Extract the (x, y) coordinate from the center of the cell holding the provided text.  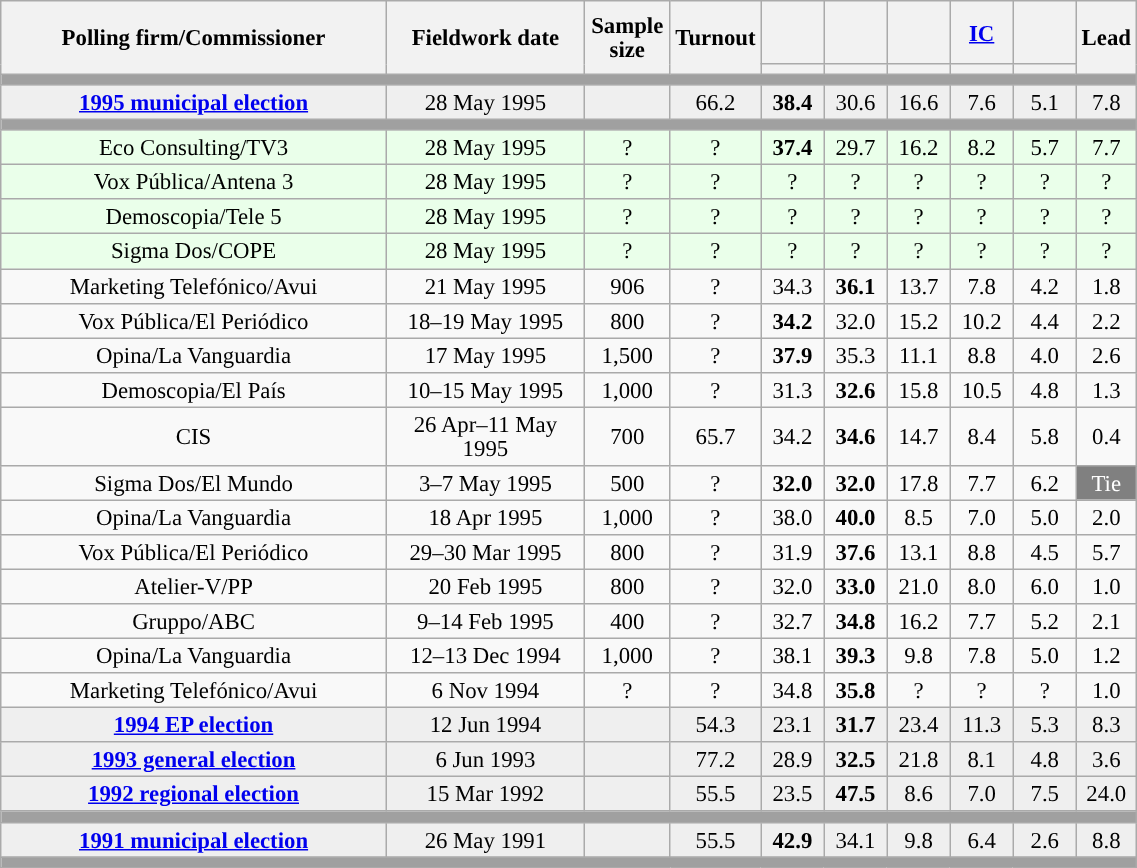
5.8 (1044, 436)
23.4 (918, 726)
32.6 (856, 390)
32.5 (856, 760)
4.0 (1044, 356)
14.7 (918, 436)
35.8 (856, 690)
1991 municipal election (194, 840)
5.1 (1044, 102)
16.6 (918, 102)
37.4 (792, 148)
7.6 (982, 102)
54.3 (716, 726)
39.3 (856, 656)
2.0 (1106, 518)
29–30 Mar 1995 (485, 552)
8.2 (982, 148)
4.2 (1044, 286)
400 (627, 622)
Sample size (627, 38)
77.2 (716, 760)
37.9 (792, 356)
28.9 (792, 760)
38.1 (792, 656)
8.5 (918, 518)
13.1 (918, 552)
24.0 (1106, 794)
65.7 (716, 436)
Atelier-V/PP (194, 586)
17.8 (918, 484)
Lead (1106, 38)
23.1 (792, 726)
Tie (1106, 484)
8.6 (918, 794)
21 May 1995 (485, 286)
5.2 (1044, 622)
5.3 (1044, 726)
34.3 (792, 286)
21.0 (918, 586)
42.9 (792, 840)
18 Apr 1995 (485, 518)
1995 municipal election (194, 102)
1.8 (1106, 286)
38.4 (792, 102)
31.7 (856, 726)
32.7 (792, 622)
9–14 Feb 1995 (485, 622)
34.1 (856, 840)
Sigma Dos/El Mundo (194, 484)
1992 regional election (194, 794)
1.3 (1106, 390)
1994 EP election (194, 726)
6.0 (1044, 586)
10–15 May 1995 (485, 390)
Polling firm/Commissioner (194, 38)
13.7 (918, 286)
1993 general election (194, 760)
37.6 (856, 552)
40.0 (856, 518)
906 (627, 286)
8.3 (1106, 726)
1.2 (1106, 656)
8.4 (982, 436)
11.1 (918, 356)
26 Apr–11 May 1995 (485, 436)
6 Nov 1994 (485, 690)
12–13 Dec 1994 (485, 656)
CIS (194, 436)
33.0 (856, 586)
15 Mar 1992 (485, 794)
10.2 (982, 320)
500 (627, 484)
36.1 (856, 286)
Eco Consulting/TV3 (194, 148)
21.8 (918, 760)
Demoscopia/El País (194, 390)
12 Jun 1994 (485, 726)
35.3 (856, 356)
10.5 (982, 390)
Fieldwork date (485, 38)
6.4 (982, 840)
6.2 (1044, 484)
30.6 (856, 102)
2.2 (1106, 320)
15.8 (918, 390)
700 (627, 436)
8.1 (982, 760)
23.5 (792, 794)
4.5 (1044, 552)
8.0 (982, 586)
Gruppo/ABC (194, 622)
11.3 (982, 726)
66.2 (716, 102)
26 May 1991 (485, 840)
29.7 (856, 148)
4.4 (1044, 320)
38.0 (792, 518)
3–7 May 1995 (485, 484)
15.2 (918, 320)
20 Feb 1995 (485, 586)
IC (982, 32)
Sigma Dos/COPE (194, 252)
7.5 (1044, 794)
18–19 May 1995 (485, 320)
6 Jun 1993 (485, 760)
31.3 (792, 390)
34.6 (856, 436)
17 May 1995 (485, 356)
Vox Pública/Antena 3 (194, 182)
1,500 (627, 356)
2.1 (1106, 622)
Turnout (716, 38)
3.6 (1106, 760)
0.4 (1106, 436)
47.5 (856, 794)
Demoscopia/Tele 5 (194, 218)
31.9 (792, 552)
